Determine the (X, Y) coordinate at the center of the cell enclosing the given text.  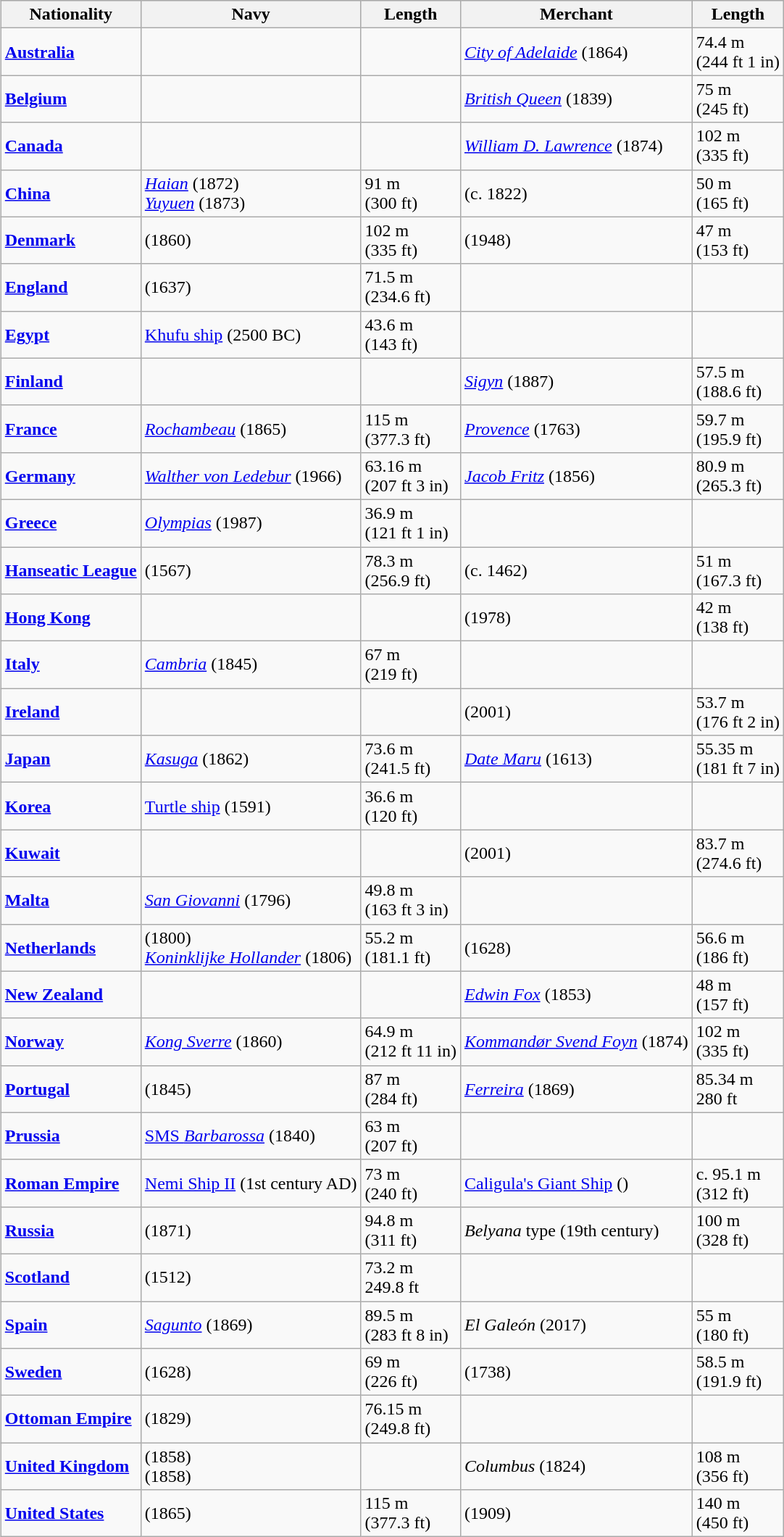
76.15 m(249.8 ft) (410, 1419)
Netherlands (71, 948)
51 m(167.3 ft) (738, 570)
(c. 1822) (576, 193)
47 m(153 ft) (738, 241)
Date Maru (1613) (576, 759)
Spain (71, 1325)
43.6 m(143 ft) (410, 335)
(1512) (251, 1277)
83.7 m(274.6 ft) (738, 854)
73.2 m249.8 ft (410, 1277)
(c. 1462) (576, 570)
England (71, 287)
89.5 m(283 ft 8 in) (410, 1325)
Korea (71, 806)
50 m(165 ft) (738, 193)
Walther von Ledebur (1966) (251, 475)
(1845) (251, 1088)
Haian (1872) Yuyuen (1873) (251, 193)
Turtle ship (1591) (251, 806)
United Kingdom (71, 1467)
Finland (71, 381)
Merchant (576, 14)
Malta (71, 900)
Canada (71, 146)
(1948) (576, 241)
74.4 m(244 ft 1 in) (738, 52)
Caligula's Giant Ship () (576, 1183)
100 m(328 ft) (738, 1230)
Kong Sverre (1860) (251, 1042)
56.6 m(186 ft) (738, 948)
William D. Lawrence (1874) (576, 146)
(1871) (251, 1230)
53.7 m(176 ft 2 in) (738, 712)
(1865) (251, 1513)
108 m(356 ft) (738, 1467)
80.9 m(265.3 ft) (738, 475)
55.2 m(181.1 ft) (410, 948)
Rochambeau (1865) (251, 429)
63.16 m(207 ft 3 in) (410, 475)
Sagunto (1869) (251, 1325)
Scotland (71, 1277)
91 m(300 ft) (410, 193)
58.5 m(191.9 ft) (738, 1373)
Nemi Ship II (1st century AD) (251, 1183)
Ferreira (1869) (576, 1088)
Japan (71, 759)
69 m(226 ft) (410, 1373)
Kommandør Svend Foyn (1874) (576, 1042)
c. 95.1 m(312 ft) (738, 1183)
Germany (71, 475)
Sigyn (1887) (576, 381)
(1978) (576, 617)
Ireland (71, 712)
49.8 m(163 ft 3 in) (410, 900)
San Giovanni (1796) (251, 900)
(1829) (251, 1419)
Kasuga (1862) (251, 759)
59.7 m(195.9 ft) (738, 429)
Navy (251, 14)
55 m(180 ft) (738, 1325)
64.9 m(212 ft 11 in) (410, 1042)
France (71, 429)
British Queen (1839) (576, 99)
Belgium (71, 99)
36.6 m(120 ft) (410, 806)
El Galeón (2017) (576, 1325)
67 m(219 ft) (410, 665)
Egypt (71, 335)
36.9 m(121 ft 1 in) (410, 523)
Jacob Fritz (1856) (576, 475)
42 m(138 ft) (738, 617)
48 m(157 ft) (738, 994)
Norway (71, 1042)
United States (71, 1513)
73 m(240 ft) (410, 1183)
57.5 m(188.6 ft) (738, 381)
Ottoman Empire (71, 1419)
Columbus (1824) (576, 1467)
78.3 m(256.9 ft) (410, 570)
Italy (71, 665)
Edwin Fox (1853) (576, 994)
87 m(284 ft) (410, 1088)
140 m(450 ft) (738, 1513)
Sweden (71, 1373)
Kuwait (71, 854)
(1800) Koninklijke Hollander (1806) (251, 948)
Hong Kong (71, 617)
Olympias (1987) (251, 523)
Roman Empire (71, 1183)
Provence (1763) (576, 429)
Cambria (1845) (251, 665)
63 m(207 ft) (410, 1136)
Greece (71, 523)
71.5 m(234.6 ft) (410, 287)
Australia (71, 52)
55.35 m(181 ft 7 in) (738, 759)
(1909) (576, 1513)
85.34 m280 ft (738, 1088)
(1637) (251, 287)
New Zealand (71, 994)
73.6 m(241.5 ft) (410, 759)
Portugal (71, 1088)
SMS Barbarossa (1840) (251, 1136)
94.8 m(311 ft) (410, 1230)
China (71, 193)
Hanseatic League (71, 570)
(1860) (251, 241)
Khufu ship (2500 BC) (251, 335)
Russia (71, 1230)
Nationality (71, 14)
(1567) (251, 570)
(1738) (576, 1373)
75 m(245 ft) (738, 99)
City of Adelaide (1864) (576, 52)
Denmark (71, 241)
Prussia (71, 1136)
Belyana type (19th century) (576, 1230)
(1858) (1858) (251, 1467)
